From the cell containing the given text, extract its center point as [X, Y] coordinate. 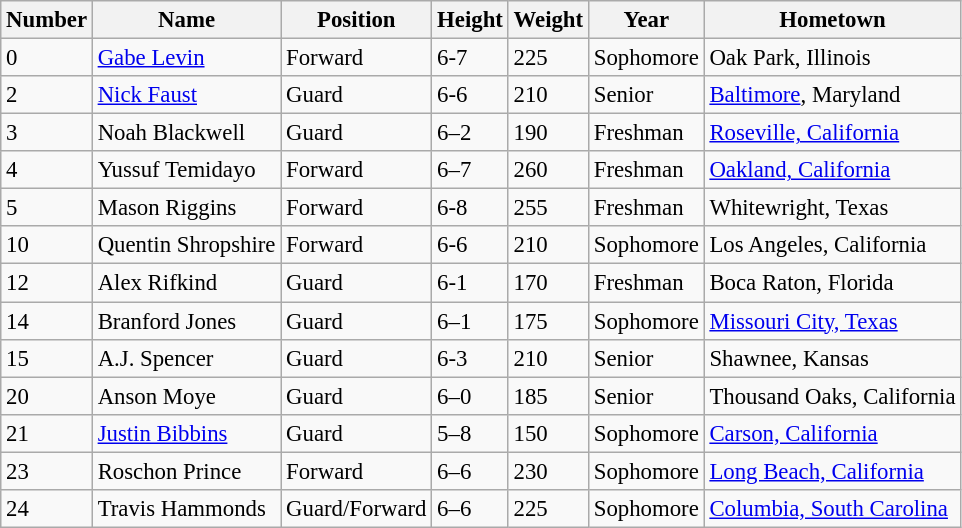
A.J. Spencer [186, 358]
6–2 [470, 133]
15 [47, 358]
Roseville, California [832, 133]
6-1 [470, 283]
6–0 [470, 396]
Boca Raton, Florida [832, 283]
Oakland, California [832, 170]
Justin Bibbins [186, 433]
Long Beach, California [832, 471]
5–8 [470, 433]
Number [47, 20]
23 [47, 471]
6–7 [470, 170]
Columbia, South Carolina [832, 509]
0 [47, 58]
170 [548, 283]
255 [548, 208]
6-3 [470, 358]
Branford Jones [186, 321]
Thousand Oaks, California [832, 396]
6-7 [470, 58]
Height [470, 20]
190 [548, 133]
185 [548, 396]
Mason Riggins [186, 208]
2 [47, 95]
10 [47, 245]
24 [47, 509]
Anson Moye [186, 396]
Yussuf Temidayo [186, 170]
175 [548, 321]
Oak Park, Illinois [832, 58]
Shawnee, Kansas [832, 358]
14 [47, 321]
Alex Rifkind [186, 283]
Gabe Levin [186, 58]
Missouri City, Texas [832, 321]
230 [548, 471]
Guard/Forward [356, 509]
12 [47, 283]
5 [47, 208]
3 [47, 133]
Noah Blackwell [186, 133]
Whitewright, Texas [832, 208]
260 [548, 170]
150 [548, 433]
6-8 [470, 208]
Hometown [832, 20]
4 [47, 170]
Los Angeles, California [832, 245]
Weight [548, 20]
Year [646, 20]
Quentin Shropshire [186, 245]
20 [47, 396]
Roschon Prince [186, 471]
Name [186, 20]
Position [356, 20]
Carson, California [832, 433]
6–1 [470, 321]
21 [47, 433]
Nick Faust [186, 95]
Baltimore, Maryland [832, 95]
Travis Hammonds [186, 509]
